Provide the [X, Y] coordinate of the cell's center where the given text is located.  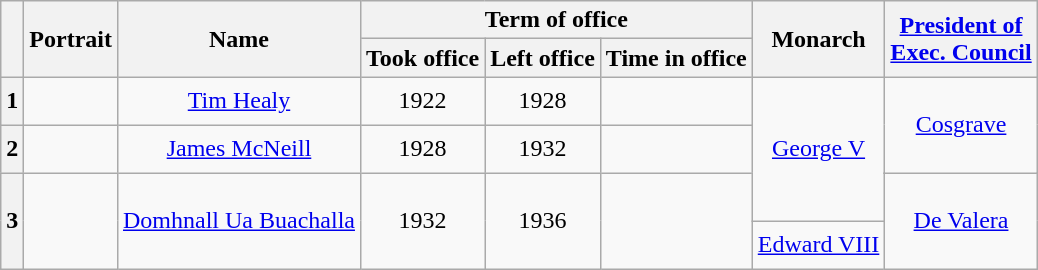
Took office [422, 58]
President of Exec. Council [961, 39]
1922 [422, 101]
Cosgrave [961, 125]
Tim Healy [238, 101]
Time in office [676, 58]
3 [12, 221]
Domhnall Ua Buachalla [238, 221]
De Valera [961, 221]
1 [12, 101]
James McNeill [238, 149]
George V [818, 149]
Name [238, 39]
2 [12, 149]
Edward VIII [818, 245]
Monarch [818, 39]
1936 [543, 221]
Portrait [71, 39]
Term of office [556, 20]
Left office [543, 58]
